Detect which cell encompasses the target text, then output its (x, y) center coordinate. 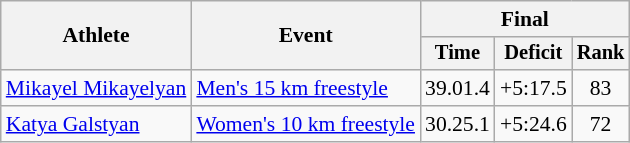
+5:17.5 (534, 88)
Women's 10 km freestyle (306, 124)
72 (601, 124)
Event (306, 36)
Katya Galstyan (96, 124)
Mikayel Mikayelyan (96, 88)
Deficit (534, 54)
Final (524, 19)
Men's 15 km freestyle (306, 88)
39.01.4 (458, 88)
30.25.1 (458, 124)
+5:24.6 (534, 124)
Time (458, 54)
83 (601, 88)
Athlete (96, 36)
Rank (601, 54)
